Return [x, y] of the center of cell containing provided text 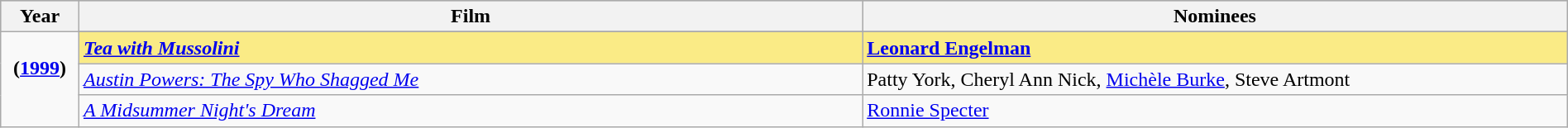
Film [470, 17]
A Midsummer Night's Dream [470, 111]
Ronnie Specter [1216, 111]
(1999) [40, 79]
Austin Powers: The Spy Who Shagged Me [470, 79]
Tea with Mussolini [470, 48]
Patty York, Cheryl Ann Nick, Michèle Burke, Steve Artmont [1216, 79]
Year [40, 17]
Leonard Engelman [1216, 48]
Nominees [1216, 17]
